Find where the given text appears and provide that cell's center as [x, y] coordinate. 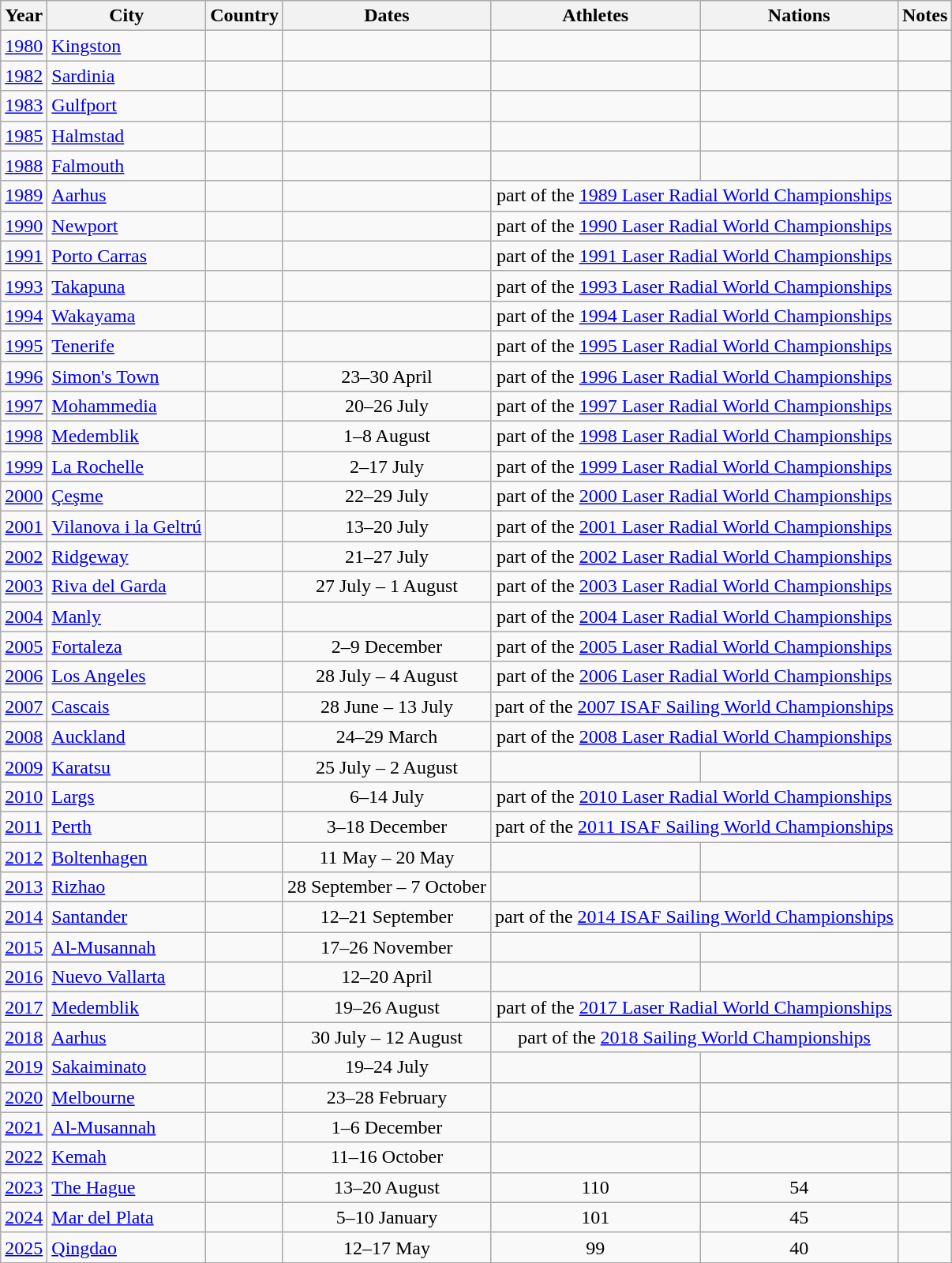
1996 [24, 377]
22–29 July [387, 497]
45 [799, 1217]
Wakayama [126, 316]
2006 [24, 676]
Boltenhagen [126, 856]
1999 [24, 467]
part of the 2005 Laser Radial World Championships [694, 646]
1–6 December [387, 1127]
99 [595, 1247]
6–14 July [387, 796]
11–16 October [387, 1157]
28 July – 4 August [387, 676]
1982 [24, 76]
13–20 July [387, 527]
1995 [24, 346]
Kingston [126, 46]
2005 [24, 646]
part of the 2011 ISAF Sailing World Championships [694, 826]
Kemah [126, 1157]
2–9 December [387, 646]
2000 [24, 497]
Los Angeles [126, 676]
Çeşme [126, 497]
54 [799, 1187]
2003 [24, 587]
30 July – 12 August [387, 1037]
12–20 April [387, 977]
part of the 1994 Laser Radial World Championships [694, 316]
Melbourne [126, 1097]
Halmstad [126, 136]
2023 [24, 1187]
Mar del Plata [126, 1217]
part of the 2014 ISAF Sailing World Championships [694, 917]
Qingdao [126, 1247]
25 July – 2 August [387, 766]
part of the 1990 Laser Radial World Championships [694, 226]
23–30 April [387, 377]
3–18 December [387, 826]
2002 [24, 557]
Notes [924, 16]
Newport [126, 226]
Ridgeway [126, 557]
Year [24, 16]
Dates [387, 16]
part of the 2003 Laser Radial World Championships [694, 587]
part of the 1997 Laser Radial World Championships [694, 407]
La Rochelle [126, 467]
2015 [24, 947]
2009 [24, 766]
2017 [24, 1007]
part of the 2018 Sailing World Championships [694, 1037]
23–28 February [387, 1097]
part of the 1991 Laser Radial World Championships [694, 256]
Sakaiminato [126, 1067]
2013 [24, 887]
part of the 2004 Laser Radial World Championships [694, 617]
Country [245, 16]
28 June – 13 July [387, 706]
Karatsu [126, 766]
Manly [126, 617]
2008 [24, 736]
Tenerife [126, 346]
Fortaleza [126, 646]
1989 [24, 196]
2018 [24, 1037]
17–26 November [387, 947]
2012 [24, 856]
2019 [24, 1067]
part of the 2007 ISAF Sailing World Championships [694, 706]
Nuevo Vallarta [126, 977]
28 September – 7 October [387, 887]
Perth [126, 826]
Cascais [126, 706]
part of the 1993 Laser Radial World Championships [694, 286]
part of the 2006 Laser Radial World Championships [694, 676]
24–29 March [387, 736]
2014 [24, 917]
part of the 1998 Laser Radial World Championships [694, 437]
Vilanova i la Geltrú [126, 527]
2020 [24, 1097]
19–24 July [387, 1067]
1993 [24, 286]
21–27 July [387, 557]
19–26 August [387, 1007]
12–21 September [387, 917]
2024 [24, 1217]
1983 [24, 106]
part of the 2010 Laser Radial World Championships [694, 796]
2011 [24, 826]
Auckland [126, 736]
Gulfport [126, 106]
1997 [24, 407]
2010 [24, 796]
1988 [24, 166]
Rizhao [126, 887]
40 [799, 1247]
Largs [126, 796]
27 July – 1 August [387, 587]
Riva del Garda [126, 587]
1985 [24, 136]
part of the 1995 Laser Radial World Championships [694, 346]
2016 [24, 977]
101 [595, 1217]
110 [595, 1187]
part of the 1996 Laser Radial World Championships [694, 377]
part of the 1989 Laser Radial World Championships [694, 196]
11 May – 20 May [387, 856]
1994 [24, 316]
2001 [24, 527]
Sardinia [126, 76]
2025 [24, 1247]
part of the 2001 Laser Radial World Championships [694, 527]
part of the 2008 Laser Radial World Championships [694, 736]
part of the 2017 Laser Radial World Championships [694, 1007]
2007 [24, 706]
1990 [24, 226]
13–20 August [387, 1187]
1991 [24, 256]
2004 [24, 617]
20–26 July [387, 407]
Takapuna [126, 286]
1980 [24, 46]
part of the 2002 Laser Radial World Championships [694, 557]
Mohammedia [126, 407]
5–10 January [387, 1217]
Simon's Town [126, 377]
12–17 May [387, 1247]
Porto Carras [126, 256]
part of the 2000 Laser Radial World Championships [694, 497]
2022 [24, 1157]
1–8 August [387, 437]
City [126, 16]
2–17 July [387, 467]
1998 [24, 437]
2021 [24, 1127]
Nations [799, 16]
part of the 1999 Laser Radial World Championships [694, 467]
Athletes [595, 16]
The Hague [126, 1187]
Falmouth [126, 166]
Santander [126, 917]
